Determine the [X, Y] coordinate at the center of the cell enclosing the given text.  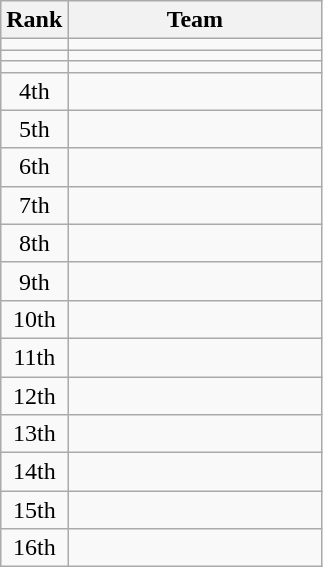
10th [34, 319]
6th [34, 167]
8th [34, 243]
13th [34, 434]
16th [34, 548]
Rank [34, 20]
9th [34, 281]
14th [34, 472]
Team [195, 20]
7th [34, 205]
11th [34, 357]
15th [34, 510]
12th [34, 395]
5th [34, 129]
4th [34, 91]
